Return (X, Y) of the center of cell containing provided text 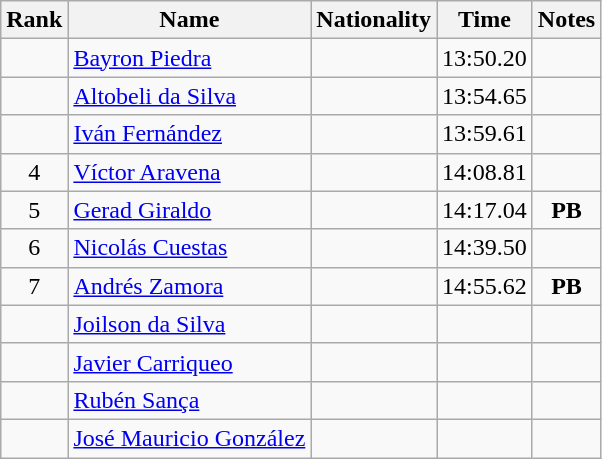
Altobeli da Silva (190, 96)
Notes (566, 20)
5 (34, 210)
Víctor Aravena (190, 172)
José Mauricio González (190, 438)
Name (190, 20)
Andrés Zamora (190, 286)
Iván Fernández (190, 134)
Joilson da Silva (190, 324)
14:17.04 (485, 210)
6 (34, 248)
7 (34, 286)
Bayron Piedra (190, 58)
14:39.50 (485, 248)
Nicolás Cuestas (190, 248)
4 (34, 172)
Rank (34, 20)
14:08.81 (485, 172)
14:55.62 (485, 286)
Gerad Giraldo (190, 210)
13:50.20 (485, 58)
Time (485, 20)
Rubén Sança (190, 400)
13:59.61 (485, 134)
Javier Carriqueo (190, 362)
13:54.65 (485, 96)
Nationality (374, 20)
